Detect which cell encompasses the target text, then output its (X, Y) center coordinate. 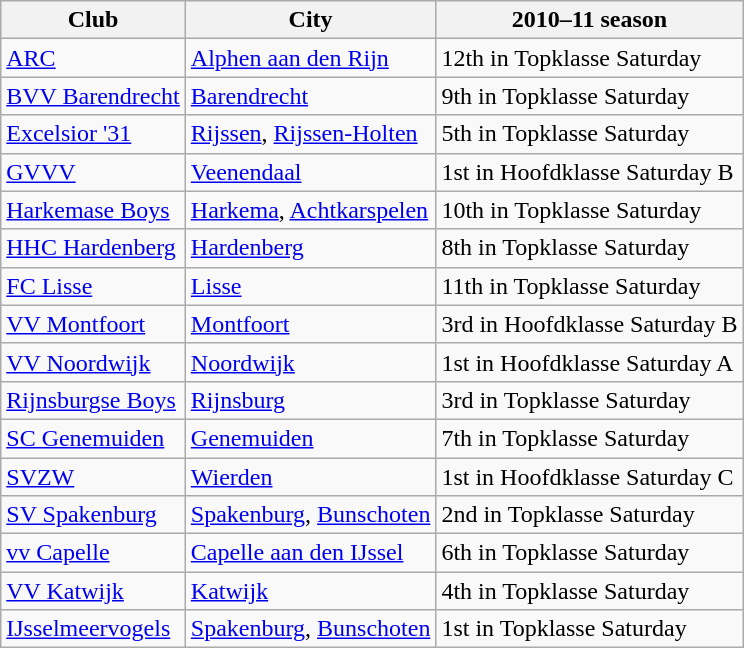
GVVV (94, 172)
7th in Topklasse Saturday (590, 438)
Rijnsburgse Boys (94, 400)
5th in Topklasse Saturday (590, 134)
Lisse (310, 286)
vv Capelle (94, 553)
SVZW (94, 477)
1st in Hoofdklasse Saturday A (590, 362)
1st in Hoofdklasse Saturday B (590, 172)
2nd in Topklasse Saturday (590, 515)
Alphen aan den Rijn (310, 58)
Rijssen, Rijssen-Holten (310, 134)
4th in Topklasse Saturday (590, 591)
Wierden (310, 477)
IJsselmeervogels (94, 629)
Katwijk (310, 591)
SV Spakenburg (94, 515)
Montfoort (310, 324)
9th in Topklasse Saturday (590, 96)
1st in Topklasse Saturday (590, 629)
Genemuiden (310, 438)
FC Lisse (94, 286)
6th in Topklasse Saturday (590, 553)
12th in Topklasse Saturday (590, 58)
VV Noordwijk (94, 362)
11th in Topklasse Saturday (590, 286)
Capelle aan den IJssel (310, 553)
VV Katwijk (94, 591)
Harkema, Achtkarspelen (310, 210)
SC Genemuiden (94, 438)
VV Montfoort (94, 324)
Noordwijk (310, 362)
1st in Hoofdklasse Saturday C (590, 477)
10th in Topklasse Saturday (590, 210)
Barendrecht (310, 96)
BVV Barendrecht (94, 96)
Rijnsburg (310, 400)
8th in Topklasse Saturday (590, 248)
Harkemase Boys (94, 210)
3rd in Topklasse Saturday (590, 400)
City (310, 20)
2010–11 season (590, 20)
HHC Hardenberg (94, 248)
3rd in Hoofdklasse Saturday B (590, 324)
Club (94, 20)
Hardenberg (310, 248)
Excelsior '31 (94, 134)
Veenendaal (310, 172)
ARC (94, 58)
